For the text-containing cell, return its midpoint in [X, Y] coordinate format. 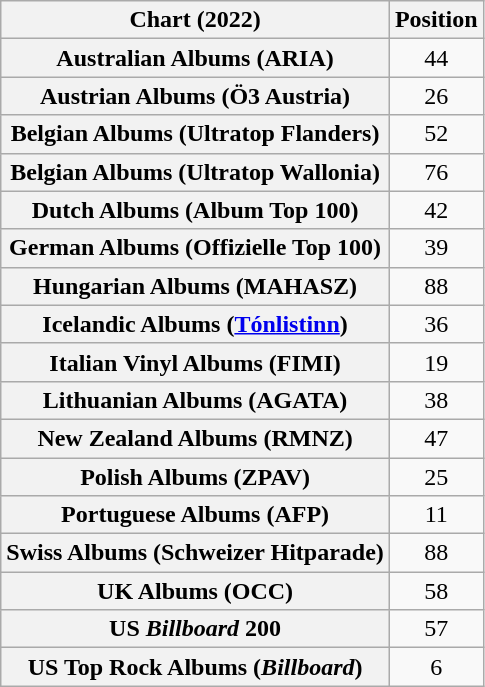
Australian Albums (ARIA) [196, 58]
Polish Albums (ZPAV) [196, 477]
Icelandic Albums (Tónlistinn) [196, 324]
UK Albums (OCC) [196, 591]
Italian Vinyl Albums (FIMI) [196, 362]
38 [436, 400]
Chart (2022) [196, 20]
Belgian Albums (Ultratop Wallonia) [196, 172]
44 [436, 58]
Austrian Albums (Ö3 Austria) [196, 96]
76 [436, 172]
Dutch Albums (Album Top 100) [196, 210]
6 [436, 667]
11 [436, 515]
39 [436, 248]
Hungarian Albums (MAHASZ) [196, 286]
US Billboard 200 [196, 629]
52 [436, 134]
Lithuanian Albums (AGATA) [196, 400]
German Albums (Offizielle Top 100) [196, 248]
26 [436, 96]
Swiss Albums (Schweizer Hitparade) [196, 553]
Portuguese Albums (AFP) [196, 515]
19 [436, 362]
57 [436, 629]
US Top Rock Albums (Billboard) [196, 667]
Belgian Albums (Ultratop Flanders) [196, 134]
58 [436, 591]
25 [436, 477]
Position [436, 20]
36 [436, 324]
42 [436, 210]
New Zealand Albums (RMNZ) [196, 438]
47 [436, 438]
